For the text-containing cell, return its midpoint in [x, y] coordinate format. 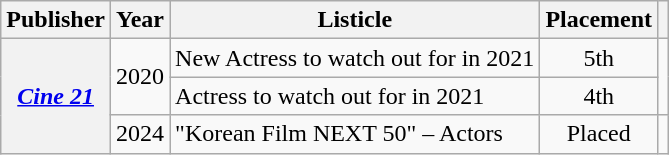
Listicle [355, 20]
Year [140, 20]
2024 [140, 134]
Cine 21 [56, 96]
Actress to watch out for in 2021 [355, 96]
Placement [599, 20]
4th [599, 96]
Publisher [56, 20]
2020 [140, 77]
"Korean Film NEXT 50" – Actors [355, 134]
5th [599, 58]
Placed [599, 134]
New Actress to watch out for in 2021 [355, 58]
